Find where the given text appears and provide that cell's center as [X, Y] coordinate. 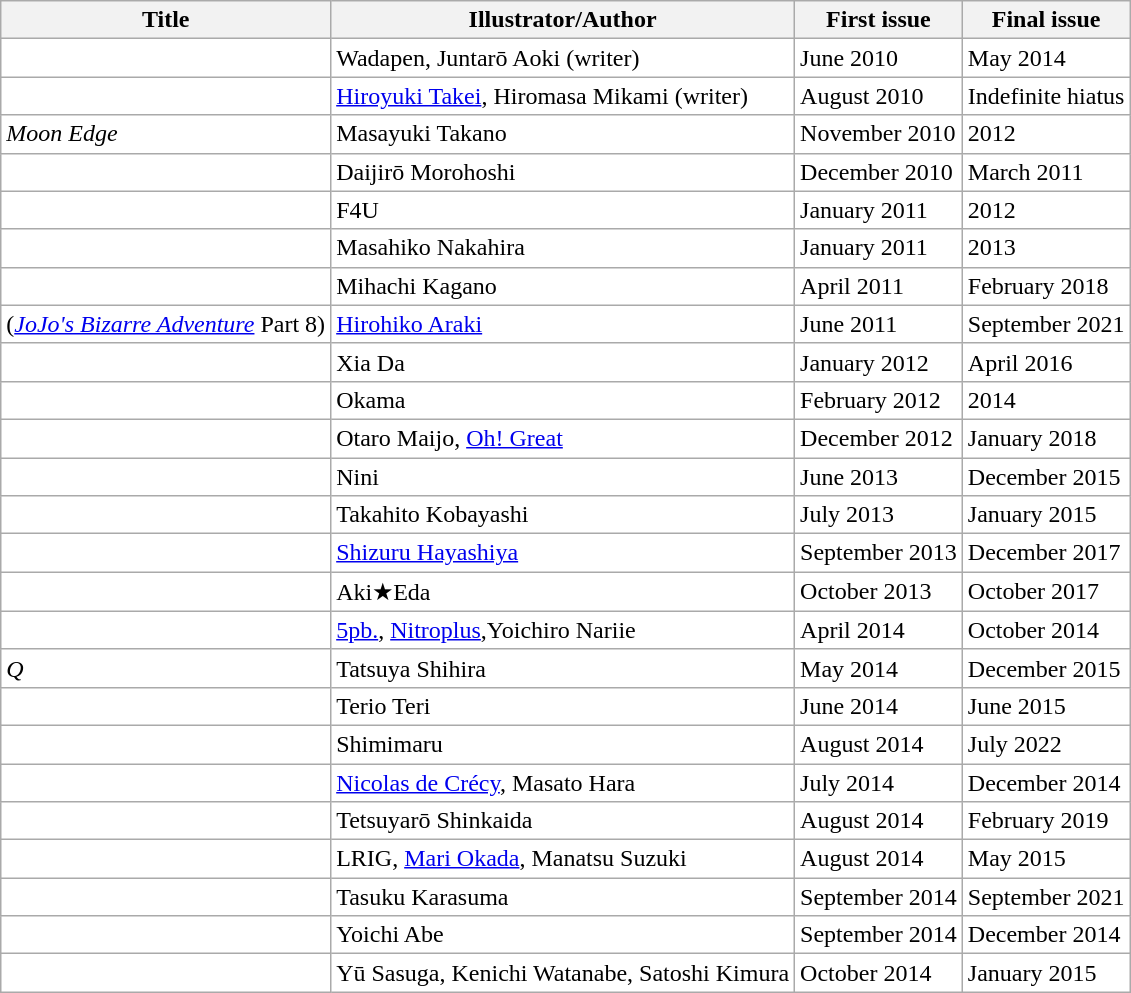
Masayuki Takano [563, 134]
June 2010 [879, 58]
Title [166, 20]
June 2015 [1046, 706]
May 2015 [1046, 859]
March 2011 [1046, 172]
Terio Teri [563, 706]
Nini [563, 477]
April 2011 [879, 286]
Mihachi Kagano [563, 286]
June 2013 [879, 477]
January 2018 [1046, 438]
Q [166, 668]
June 2011 [879, 324]
November 2010 [879, 134]
February 2012 [879, 400]
Wadapen, Juntarō Aoki (writer) [563, 58]
April 2014 [879, 630]
Tatsuya Shihira [563, 668]
LRIG, Mari Okada, Manatsu Suzuki [563, 859]
First issue [879, 20]
October 2017 [1046, 592]
August 2010 [879, 96]
Hiroyuki Takei, Hiromasa Mikami (writer) [563, 96]
Nicolas de Crécy, Masato Hara [563, 783]
July 2013 [879, 515]
October 2013 [879, 592]
September 2013 [879, 553]
April 2016 [1046, 362]
Moon Edge [166, 134]
Xia Da [563, 362]
Takahito Kobayashi [563, 515]
5pb., Nitroplus,Yoichiro Nariie [563, 630]
Final issue [1046, 20]
December 2012 [879, 438]
Shizuru Hayashiya [563, 553]
2013 [1046, 248]
Otaro Maijo, Oh! Great [563, 438]
Illustrator/Author [563, 20]
Tasuku Karasuma [563, 897]
Tetsuyarō Shinkaida [563, 821]
December 2010 [879, 172]
Yū Sasuga, Kenichi Watanabe, Satoshi Kimura [563, 973]
July 2022 [1046, 744]
(JoJo's Bizarre Adventure Part 8) [166, 324]
Hirohiko Araki [563, 324]
F4U [563, 210]
Shimimaru [563, 744]
Indefinite hiatus [1046, 96]
Daijirō Morohoshi [563, 172]
Masahiko Nakahira [563, 248]
February 2019 [1046, 821]
Okama [563, 400]
February 2018 [1046, 286]
2014 [1046, 400]
July 2014 [879, 783]
Yoichi Abe [563, 935]
Aki★Eda [563, 592]
June 2014 [879, 706]
December 2017 [1046, 553]
January 2012 [879, 362]
